Return the [x, y] coordinate for the center point of the cell that contains the specified text.  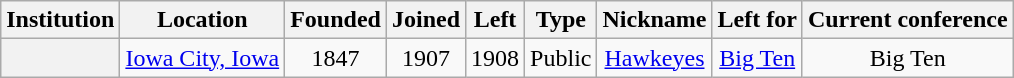
1847 [336, 58]
Location [202, 20]
Nickname [654, 20]
1908 [496, 58]
Institution [60, 20]
Iowa City, Iowa [202, 58]
Founded [336, 20]
Joined [426, 20]
Hawkeyes [654, 58]
Public [561, 58]
Left [496, 20]
Current conference [908, 20]
Left for [757, 20]
1907 [426, 58]
Type [561, 20]
